Extract the [x, y] coordinate from the center of the cell holding the provided text.  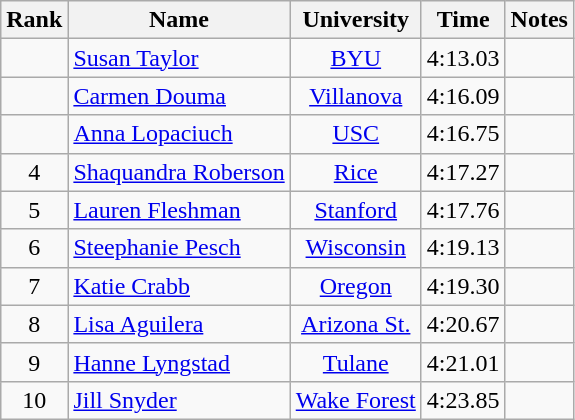
Time [463, 20]
4:23.85 [463, 400]
4:20.67 [463, 324]
Steephanie Pesch [179, 248]
University [356, 20]
4:17.27 [463, 172]
Arizona St. [356, 324]
4:16.75 [463, 134]
Lisa Aguilera [179, 324]
Wake Forest [356, 400]
4:17.76 [463, 210]
4:16.09 [463, 96]
Notes [539, 20]
Oregon [356, 286]
BYU [356, 58]
Name [179, 20]
Lauren Fleshman [179, 210]
Katie Crabb [179, 286]
USC [356, 134]
Jill Snyder [179, 400]
Carmen Douma [179, 96]
7 [34, 286]
Tulane [356, 362]
Wisconsin [356, 248]
4:13.03 [463, 58]
10 [34, 400]
4:21.01 [463, 362]
Hanne Lyngstad [179, 362]
8 [34, 324]
Anna Lopaciuch [179, 134]
4:19.30 [463, 286]
4 [34, 172]
4:19.13 [463, 248]
Stanford [356, 210]
6 [34, 248]
Rank [34, 20]
Rice [356, 172]
5 [34, 210]
Shaquandra Roberson [179, 172]
9 [34, 362]
Susan Taylor [179, 58]
Villanova [356, 96]
